Find where the given text appears and provide that cell's center as (x, y) coordinate. 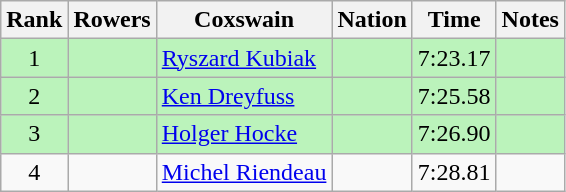
7:25.58 (454, 96)
Time (454, 20)
Nation (372, 20)
Holger Hocke (244, 134)
Coxswain (244, 20)
Ken Dreyfuss (244, 96)
2 (34, 96)
Michel Riendeau (244, 172)
3 (34, 134)
Ryszard Kubiak (244, 58)
4 (34, 172)
1 (34, 58)
7:26.90 (454, 134)
Rowers (112, 20)
7:28.81 (454, 172)
Rank (34, 20)
7:23.17 (454, 58)
Notes (530, 20)
